Provide the (X, Y) coordinate of the cell's center where the given text is located.  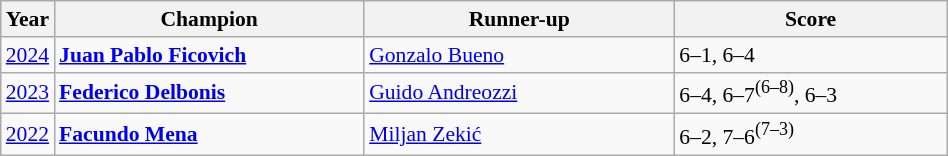
Runner-up (519, 19)
6–1, 6–4 (810, 55)
Facundo Mena (209, 134)
6–4, 6–7(6–8), 6–3 (810, 92)
Gonzalo Bueno (519, 55)
6–2, 7–6(7–3) (810, 134)
Guido Andreozzi (519, 92)
2022 (28, 134)
2023 (28, 92)
Juan Pablo Ficovich (209, 55)
2024 (28, 55)
Miljan Zekić (519, 134)
Federico Delbonis (209, 92)
Score (810, 19)
Year (28, 19)
Champion (209, 19)
